Scan for the cell matching the given text and deliver its (x, y) coordinate at center. 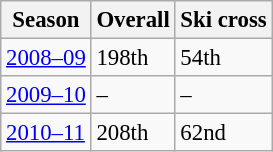
Season (46, 20)
2010–11 (46, 133)
2008–09 (46, 58)
208th (133, 133)
Overall (133, 20)
198th (133, 58)
Ski cross (224, 20)
62nd (224, 133)
2009–10 (46, 95)
54th (224, 58)
